Capture the cell that displays the provided text and extract its (x, y) central coordinate. 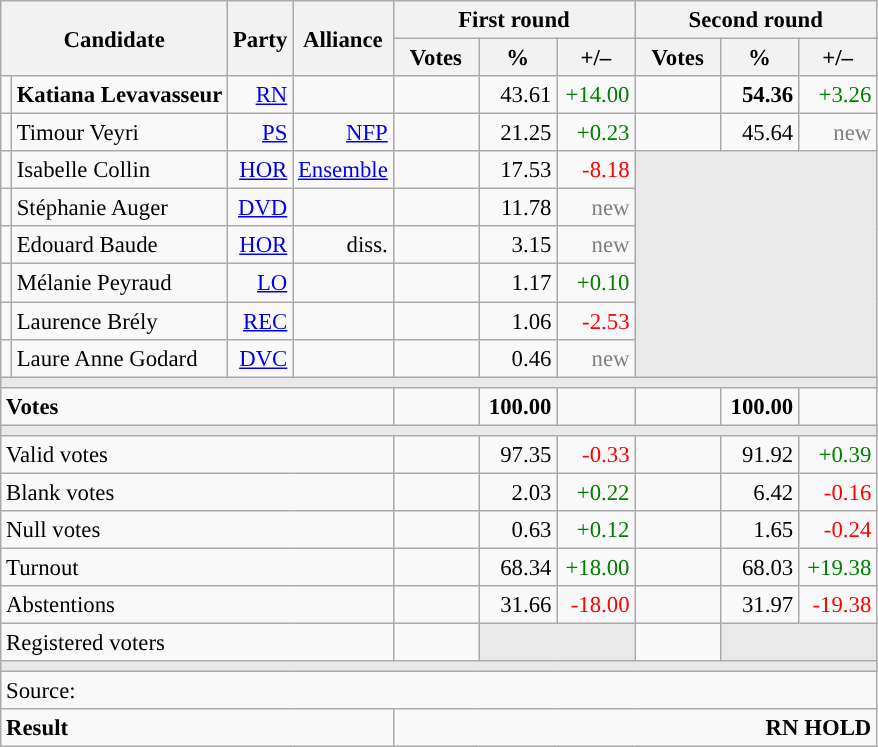
Edouard Baude (119, 245)
31.66 (518, 605)
Laure Anne Godard (119, 358)
Turnout (197, 567)
68.03 (759, 567)
RN HOLD (635, 728)
Source: (439, 691)
54.36 (759, 95)
+0.39 (838, 455)
Katiana Levavasseur (119, 95)
+19.38 (838, 567)
Alliance (343, 38)
Null votes (197, 530)
+3.26 (838, 95)
+0.22 (596, 492)
DVD (260, 208)
Ensemble (343, 170)
6.42 (759, 492)
43.61 (518, 95)
11.78 (518, 208)
-0.33 (596, 455)
Blank votes (197, 492)
1.65 (759, 530)
97.35 (518, 455)
Registered voters (197, 643)
-18.00 (596, 605)
1.17 (518, 283)
Mélanie Peyraud (119, 283)
0.63 (518, 530)
PS (260, 133)
+18.00 (596, 567)
Candidate (114, 38)
31.97 (759, 605)
-19.38 (838, 605)
21.25 (518, 133)
NFP (343, 133)
DVC (260, 358)
First round (514, 20)
45.64 (759, 133)
3.15 (518, 245)
diss. (343, 245)
Second round (756, 20)
91.92 (759, 455)
+0.12 (596, 530)
2.03 (518, 492)
17.53 (518, 170)
Party (260, 38)
-8.18 (596, 170)
Isabelle Collin (119, 170)
Timour Veyri (119, 133)
Abstentions (197, 605)
68.34 (518, 567)
+14.00 (596, 95)
Stéphanie Auger (119, 208)
REC (260, 321)
+0.10 (596, 283)
RN (260, 95)
-2.53 (596, 321)
Valid votes (197, 455)
-0.16 (838, 492)
Laurence Brély (119, 321)
Result (197, 728)
-0.24 (838, 530)
LO (260, 283)
+0.23 (596, 133)
0.46 (518, 358)
1.06 (518, 321)
